Search for the cell housing the specified text and yield its (X, Y) center coordinate. 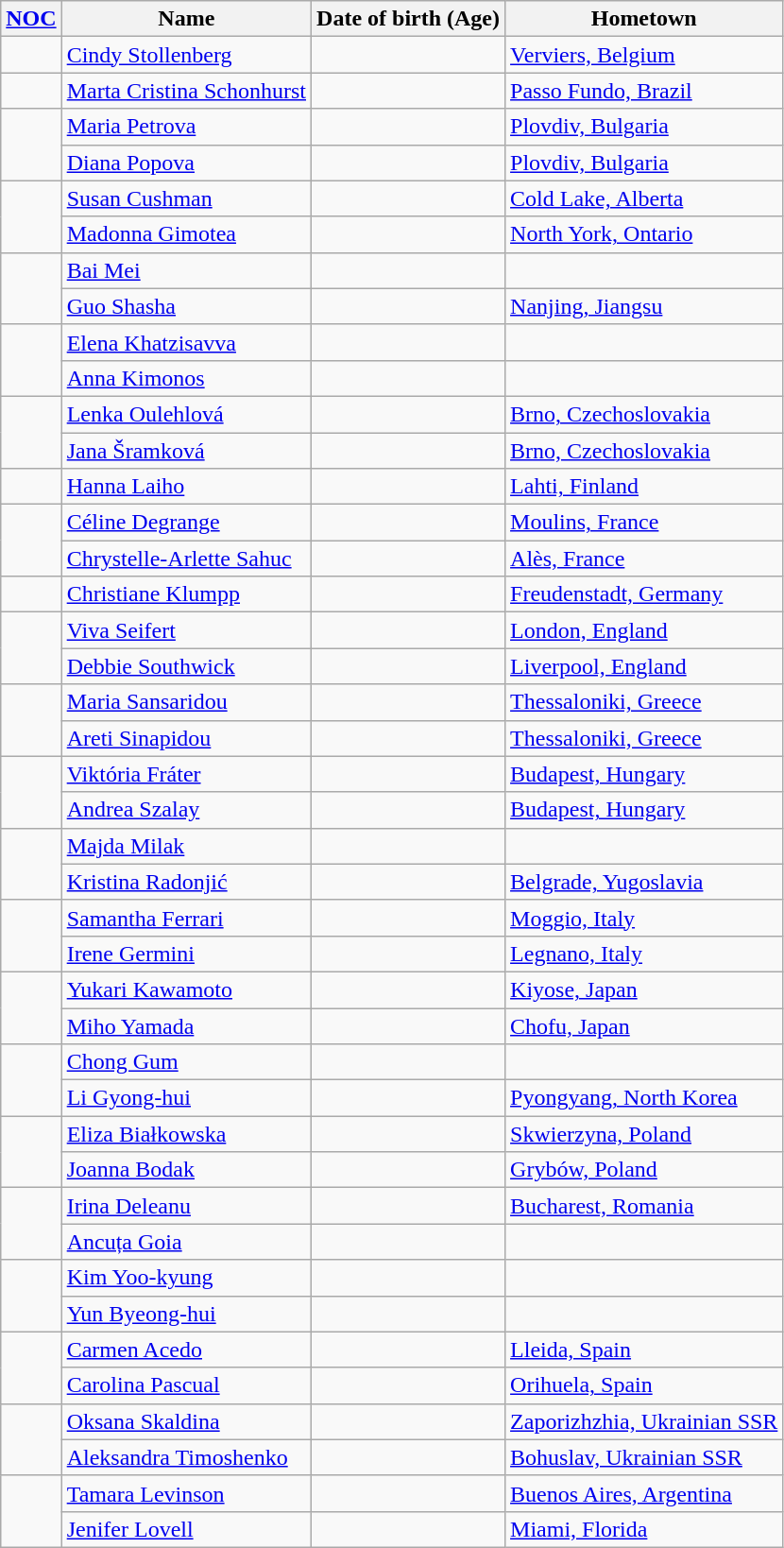
Pyongyang, North Korea (644, 1098)
Hometown (644, 19)
Li Gyong-hui (186, 1098)
Lahti, Finland (644, 487)
Viktória Fráter (186, 774)
Debbie Southwick (186, 666)
Tamara Levinson (186, 1493)
Name (186, 19)
Ancuța Goia (186, 1242)
Cindy Stollenberg (186, 55)
London, England (644, 630)
Miho Yamada (186, 1025)
Chong Gum (186, 1062)
Irina Deleanu (186, 1206)
Chofu, Japan (644, 1025)
Bohuslav, Ukrainian SSR (644, 1457)
Samantha Ferrari (186, 918)
Hanna Laiho (186, 487)
Grybów, Poland (644, 1170)
Belgrade, Yugoslavia (644, 882)
Lleida, Spain (644, 1350)
Liverpool, England (644, 666)
Christiane Klumpp (186, 594)
Nanjing, Jiangsu (644, 306)
Kim Yoo-kyung (186, 1278)
Joanna Bodak (186, 1170)
Maria Sansaridou (186, 702)
Andrea Szalay (186, 810)
Verviers, Belgium (644, 55)
Maria Petrova (186, 127)
Jana Šramková (186, 451)
North York, Ontario (644, 234)
Elena Khatzisavva (186, 342)
Freudenstadt, Germany (644, 594)
Yukari Kawamoto (186, 989)
Carmen Acedo (186, 1350)
Kristina Radonjić (186, 882)
Céline Degrange (186, 523)
Guo Shasha (186, 306)
Legnano, Italy (644, 954)
Orihuela, Spain (644, 1385)
Skwierzyna, Poland (644, 1134)
Chrystelle-Arlette Sahuc (186, 559)
Date of birth (Age) (408, 19)
Alès, France (644, 559)
Bucharest, Romania (644, 1206)
Moulins, France (644, 523)
Buenos Aires, Argentina (644, 1493)
Bai Mei (186, 270)
Areti Sinapidou (186, 738)
Carolina Pascual (186, 1385)
Irene Germini (186, 954)
Anna Kimonos (186, 378)
Lenka Oulehlová (186, 414)
Marta Cristina Schonhurst (186, 91)
Eliza Białkowska (186, 1134)
Kiyose, Japan (644, 989)
Yun Byeong-hui (186, 1314)
Zaporizhzhia, Ukrainian SSR (644, 1421)
Majda Milak (186, 846)
Moggio, Italy (644, 918)
Cold Lake, Alberta (644, 198)
Oksana Skaldina (186, 1421)
Susan Cushman (186, 198)
Aleksandra Timoshenko (186, 1457)
Miami, Florida (644, 1529)
Jenifer Lovell (186, 1529)
Madonna Gimotea (186, 234)
NOC (31, 19)
Diana Popova (186, 163)
Viva Seifert (186, 630)
Passo Fundo, Brazil (644, 91)
